From the cell containing the given text, extract its center point as [X, Y] coordinate. 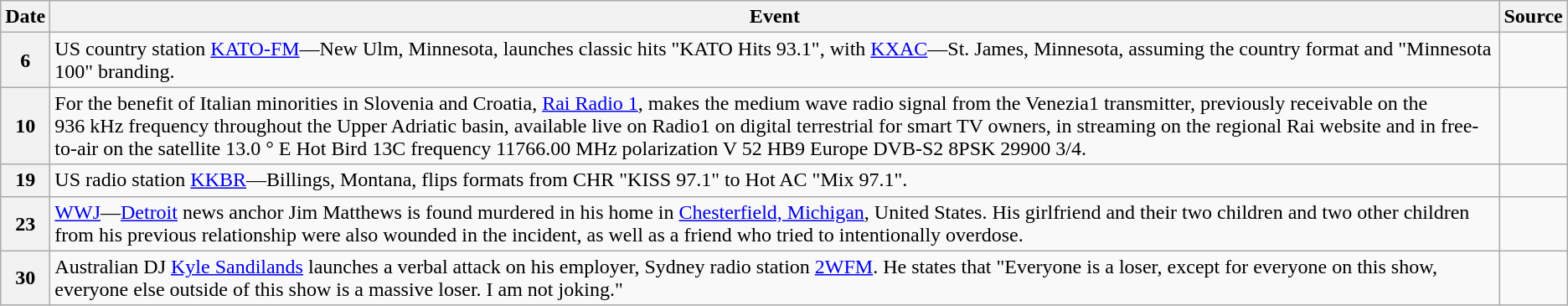
6 [25, 60]
10 [25, 126]
Event [775, 17]
23 [25, 223]
Source [1533, 17]
US radio station KKBR—Billings, Montana, flips formats from CHR "KISS 97.1" to Hot AC "Mix 97.1". [775, 180]
30 [25, 278]
19 [25, 180]
Date [25, 17]
